Scan for the cell matching the given text and deliver its (x, y) coordinate at center. 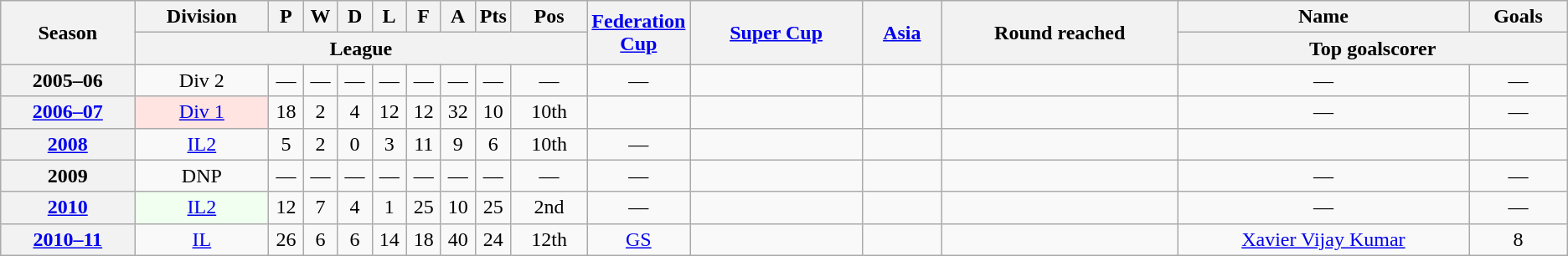
2008 (68, 144)
L (389, 17)
7 (320, 207)
9 (457, 144)
Pts (493, 17)
F (424, 17)
26 (286, 239)
2006–07 (68, 112)
Top goalscorer (1372, 49)
2005–06 (68, 80)
2010 (68, 207)
W (320, 17)
A (457, 17)
5 (286, 144)
Xavier Vijay Kumar (1323, 239)
32 (457, 112)
11 (424, 144)
Round reached (1060, 33)
Super Cup (776, 33)
40 (457, 239)
Season (68, 33)
Goals (1519, 17)
2010–11 (68, 239)
24 (493, 239)
0 (355, 144)
Federation Cup (638, 33)
P (286, 17)
Div 1 (202, 112)
3 (389, 144)
2009 (68, 176)
Name (1323, 17)
D (355, 17)
1 (389, 207)
14 (389, 239)
Division (202, 17)
8 (1519, 239)
DNP (202, 176)
League (361, 49)
2nd (549, 207)
IL (202, 239)
12th (549, 239)
GS (638, 239)
Asia (901, 33)
Div 2 (202, 80)
Pos (549, 17)
